Pinpoint the cell where the given text exists, returning its [X, Y] midpoint coordinate. 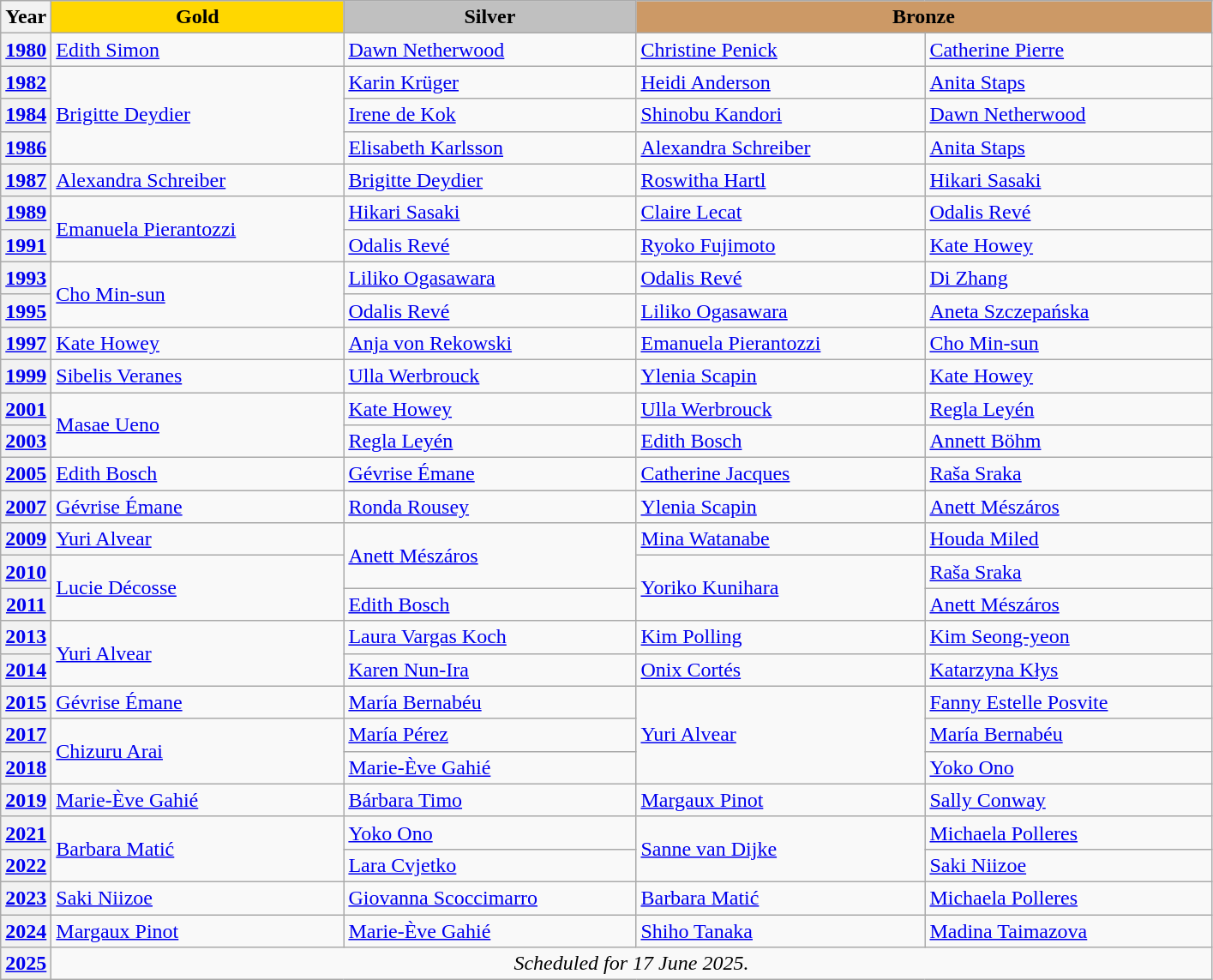
Giovanna Scoccimarro [490, 898]
Annett Böhm [1068, 442]
2003 [26, 442]
Claire Lecat [780, 213]
Kim Polling [780, 637]
Gold [197, 17]
Chizuru Arai [197, 751]
2019 [26, 800]
Anja von Rekowski [490, 343]
Elisabeth Karlsson [490, 147]
Bronze [924, 17]
Katarzyna Kłys [1068, 670]
2010 [26, 572]
Roswitha Hartl [780, 180]
2018 [26, 767]
1995 [26, 310]
2001 [26, 409]
1997 [26, 343]
Madina Taimazova [1068, 930]
2023 [26, 898]
Edith Simon [197, 50]
Lucie Décosse [197, 588]
Shiho Tanaka [780, 930]
Aneta Szczepańska [1068, 310]
2014 [26, 670]
Karen Nun-Ira [490, 670]
2013 [26, 637]
Sanne van Dijke [780, 849]
1999 [26, 376]
Kim Seong-yeon [1068, 637]
Lara Cvjetko [490, 865]
Sally Conway [1068, 800]
Christine Penick [780, 50]
Houda Miled [1068, 539]
María Pérez [490, 735]
1993 [26, 278]
Laura Vargas Koch [490, 637]
2015 [26, 702]
2024 [26, 930]
Ronda Rousey [490, 507]
Fanny Estelle Posvite [1068, 702]
Shinobu Kandori [780, 115]
Scheduled for 17 June 2025. [631, 964]
2022 [26, 865]
2025 [26, 964]
Catherine Jacques [780, 474]
1980 [26, 50]
1982 [26, 82]
Heidi Anderson [780, 82]
2011 [26, 604]
2009 [26, 539]
2017 [26, 735]
Di Zhang [1068, 278]
1987 [26, 180]
Sibelis Veranes [197, 376]
Irene de Kok [490, 115]
Onix Cortés [780, 670]
1986 [26, 147]
Mina Watanabe [780, 539]
Karin Krüger [490, 82]
Masae Ueno [197, 425]
Yoriko Kunihara [780, 588]
Year [26, 17]
1991 [26, 245]
Silver [490, 17]
2007 [26, 507]
Bárbara Timo [490, 800]
Catherine Pierre [1068, 50]
1984 [26, 115]
2021 [26, 833]
Ryoko Fujimoto [780, 245]
1989 [26, 213]
2005 [26, 474]
